Extract the (x, y) coordinate from the center of the cell holding the provided text.  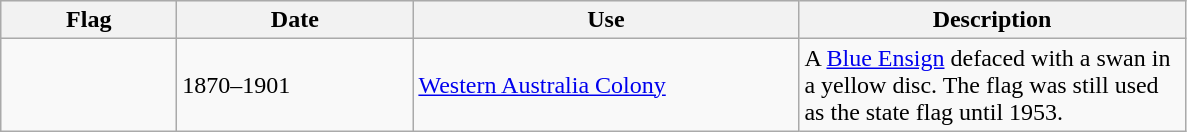
Description (992, 20)
A Blue Ensign defaced with a swan in a yellow disc. The flag was still used as the state flag until 1953. (992, 85)
Date (295, 20)
1870–1901 (295, 85)
Western Australia Colony (606, 85)
Flag (89, 20)
Use (606, 20)
